Extract the (X, Y) coordinate from the center of the cell holding the provided text.  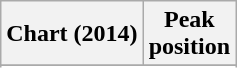
Peakposition (189, 34)
Chart (2014) (72, 34)
